Detect which cell encompasses the target text, then output its [x, y] center coordinate. 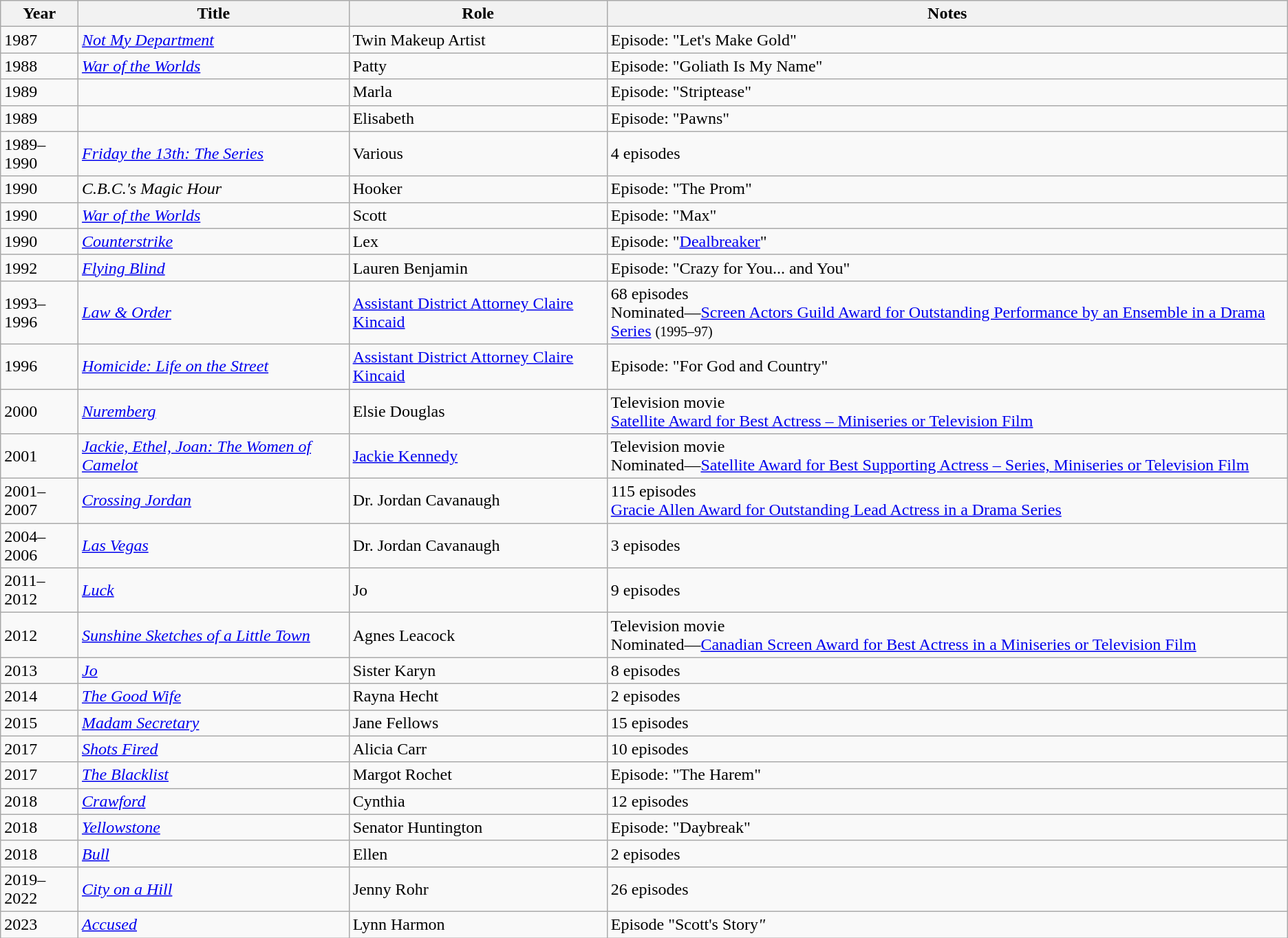
Episode: "Goliath Is My Name" [947, 66]
Episode: "Crazy for You... and You" [947, 268]
Lex [477, 241]
115 episodesGracie Allen Award for Outstanding Lead Actress in a Drama Series [947, 501]
Crawford [214, 801]
Luck [214, 590]
Not My Department [214, 40]
Episode: "Striptease" [947, 92]
9 episodes [947, 590]
The Blacklist [214, 775]
2014 [40, 697]
2011–2012 [40, 590]
1996 [40, 366]
Friday the 13th: The Series [214, 154]
68 episodesNominated—Screen Actors Guild Award for Outstanding Performance by an Ensemble in a Drama Series (1995–97) [947, 312]
Elisabeth [477, 118]
C.B.C.'s Magic Hour [214, 189]
Episode: "Pawns" [947, 118]
Las Vegas [214, 546]
Jackie, Ethel, Joan: The Women of Camelot [214, 457]
Yellowstone [214, 827]
12 episodes [947, 801]
Elsie Douglas [477, 411]
Notes [947, 14]
2001 [40, 457]
Senator Huntington [477, 827]
2015 [40, 723]
Episode: "The Prom" [947, 189]
Homicide: Life on the Street [214, 366]
1988 [40, 66]
Margot Rochet [477, 775]
2004–2006 [40, 546]
2001–2007 [40, 501]
Television movieNominated—Canadian Screen Award for Best Actress in a Miniseries or Television Film [947, 635]
2012 [40, 635]
Alicia Carr [477, 749]
Episode: "For God and Country" [947, 366]
26 episodes [947, 888]
Hooker [477, 189]
City on a Hill [214, 888]
10 episodes [947, 749]
1992 [40, 268]
Crossing Jordan [214, 501]
Agnes Leacock [477, 635]
Episode: "Dealbreaker" [947, 241]
Flying Blind [214, 268]
Twin Makeup Artist [477, 40]
Jenny Rohr [477, 888]
Scott [477, 215]
Shots Fired [214, 749]
Jackie Kennedy [477, 457]
The Good Wife [214, 697]
Marla [477, 92]
3 episodes [947, 546]
2013 [40, 670]
Episode: "Let's Make Gold" [947, 40]
Nuremberg [214, 411]
Sunshine Sketches of a Little Town [214, 635]
Jane Fellows [477, 723]
Sister Karyn [477, 670]
Cynthia [477, 801]
Episode: "Max" [947, 215]
8 episodes [947, 670]
4 episodes [947, 154]
1987 [40, 40]
1989–1990 [40, 154]
2019–2022 [40, 888]
Television movieNominated—Satellite Award for Best Supporting Actress – Series, Miniseries or Television Film [947, 457]
Year [40, 14]
Counterstrike [214, 241]
Accused [214, 924]
Role [477, 14]
Episode "Scott's Story" [947, 924]
Madam Secretary [214, 723]
Rayna Hecht [477, 697]
Lynn Harmon [477, 924]
Law & Order [214, 312]
2000 [40, 411]
Patty [477, 66]
Various [477, 154]
Lauren Benjamin [477, 268]
Ellen [477, 853]
Television movieSatellite Award for Best Actress – Miniseries or Television Film [947, 411]
1993–1996 [40, 312]
2023 [40, 924]
15 episodes [947, 723]
Episode: "Daybreak" [947, 827]
Bull [214, 853]
Title [214, 14]
Episode: "The Harem" [947, 775]
